Return the [X, Y] coordinate for the center point of the cell that contains the specified text.  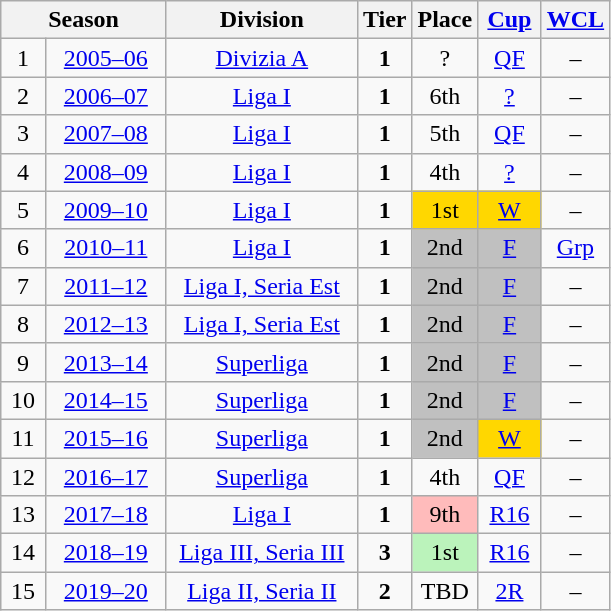
Season [84, 20]
12 [24, 477]
Grp [575, 248]
2013–14 [106, 362]
2006–07 [106, 96]
5th [445, 134]
7 [24, 286]
10 [24, 400]
2011–12 [106, 286]
Place [445, 20]
2008–09 [106, 172]
5 [24, 210]
2019–20 [106, 591]
14 [24, 553]
2010–11 [106, 248]
2018–19 [106, 553]
Tier [384, 20]
2016–17 [106, 477]
2005–06 [106, 58]
4 [24, 172]
Divizia A [262, 58]
Cup [510, 20]
2017–18 [106, 515]
6th [445, 96]
2R [510, 591]
9 [24, 362]
2009–10 [106, 210]
11 [24, 438]
15 [24, 591]
WCL [575, 20]
13 [24, 515]
Liga II, Seria II [262, 591]
6 [24, 248]
2007–08 [106, 134]
Division [262, 20]
9th [445, 515]
2014–15 [106, 400]
TBD [445, 591]
2015–16 [106, 438]
2012–13 [106, 324]
8 [24, 324]
Liga III, Seria III [262, 553]
